Identify which cell holds the provided text, then report its (X, Y) central coordinate. 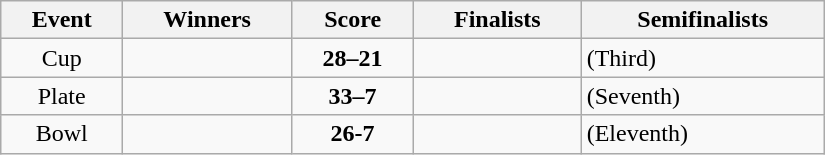
(Seventh) (702, 96)
28–21 (353, 58)
Finalists (498, 20)
Event (62, 20)
(Third) (702, 58)
Semifinalists (702, 20)
26-7 (353, 134)
Plate (62, 96)
Score (353, 20)
Winners (208, 20)
Cup (62, 58)
33–7 (353, 96)
Bowl (62, 134)
(Eleventh) (702, 134)
